Return the (X, Y) coordinate for the center point of the cell that contains the specified text.  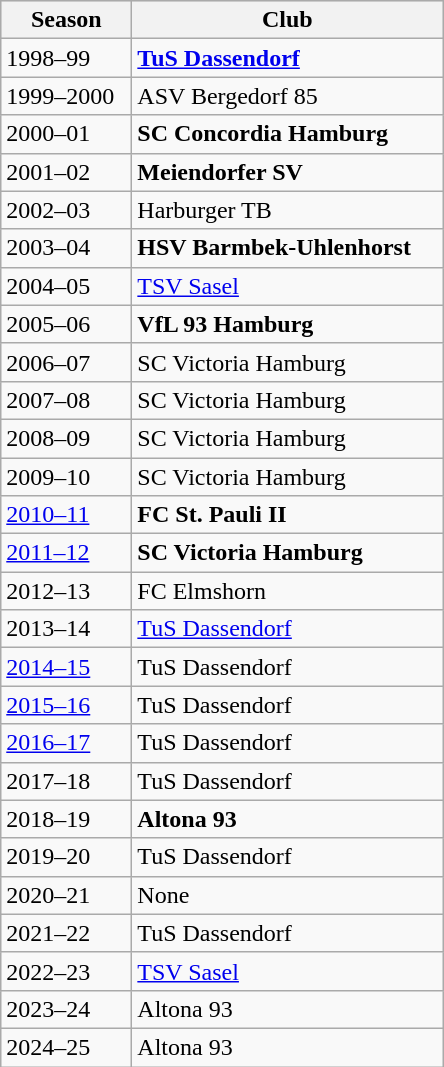
2006–07 (66, 362)
2005–06 (66, 324)
2014–15 (66, 667)
2016–17 (66, 743)
2009–10 (66, 477)
2003–04 (66, 248)
2015–16 (66, 705)
2023–24 (66, 1009)
2012–13 (66, 591)
2024–25 (66, 1047)
Harburger TB (288, 210)
FC Elmshorn (288, 591)
2017–18 (66, 781)
2011–12 (66, 553)
2019–20 (66, 857)
Season (66, 20)
2010–11 (66, 515)
2013–14 (66, 629)
2002–03 (66, 210)
2004–05 (66, 286)
FC St. Pauli II (288, 515)
2007–08 (66, 400)
2018–19 (66, 819)
ASV Bergedorf 85 (288, 96)
HSV Barmbek-Uhlenhorst (288, 248)
Club (288, 20)
Meiendorfer SV (288, 172)
2000–01 (66, 134)
None (288, 895)
1999–2000 (66, 96)
1998–99 (66, 58)
SC Concordia Hamburg (288, 134)
2021–22 (66, 933)
2020–21 (66, 895)
2008–09 (66, 438)
2001–02 (66, 172)
VfL 93 Hamburg (288, 324)
2022–23 (66, 971)
